Search for the cell housing the specified text and yield its [x, y] center coordinate. 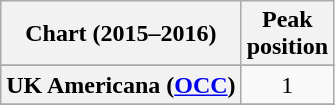
UK Americana (OCC) [121, 85]
1 [287, 85]
Peak position [287, 34]
Chart (2015–2016) [121, 34]
